Pinpoint the cell where the given text exists, returning its [x, y] midpoint coordinate. 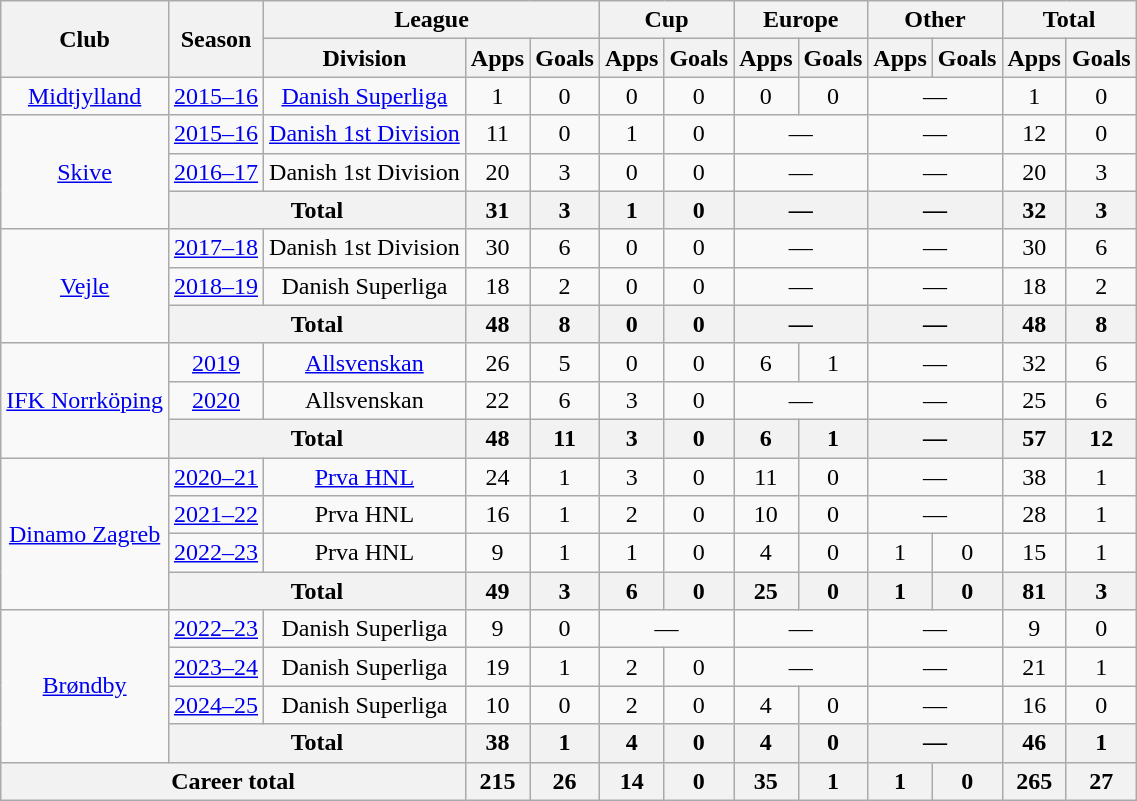
Season [216, 39]
2017–18 [216, 248]
2021–22 [216, 515]
24 [497, 477]
2020 [216, 400]
15 [1034, 553]
Career total [234, 781]
49 [497, 591]
31 [497, 210]
IFK Norrköping [85, 400]
League [432, 20]
2024–25 [216, 705]
265 [1034, 781]
81 [1034, 591]
Other [935, 20]
14 [631, 781]
Skive [85, 172]
2018–19 [216, 286]
2019 [216, 362]
2020–21 [216, 477]
Division [365, 58]
Club [85, 39]
Brøndby [85, 686]
35 [766, 781]
57 [1034, 438]
21 [1034, 667]
5 [565, 362]
22 [497, 400]
46 [1034, 743]
27 [1101, 781]
Midtjylland [85, 96]
2016–17 [216, 172]
Vejle [85, 286]
2023–24 [216, 667]
215 [497, 781]
28 [1034, 515]
Dinamo Zagreb [85, 534]
Europe [801, 20]
Cup [666, 20]
19 [497, 667]
